Return the (x, y) coordinate for the center point of the cell that contains the specified text.  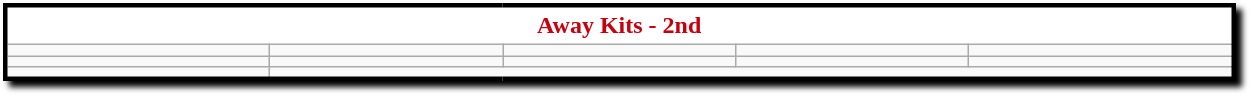
Away Kits - 2nd (619, 25)
